Scan for the cell matching the given text and deliver its [X, Y] coordinate at center. 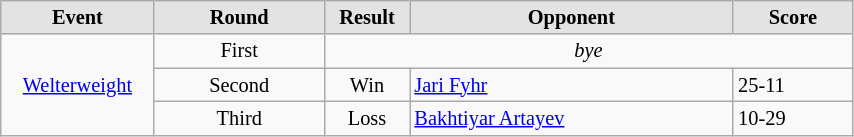
Welterweight [78, 84]
25-11 [792, 85]
Opponent [572, 17]
Event [78, 17]
10-29 [792, 118]
Bakhtiyar Artayev [572, 118]
Third [239, 118]
Result [366, 17]
First [239, 51]
Jari Fyhr [572, 85]
Score [792, 17]
Loss [366, 118]
bye [588, 51]
Second [239, 85]
Round [239, 17]
Win [366, 85]
